Pinpoint the cell where the given text exists, returning its [x, y] midpoint coordinate. 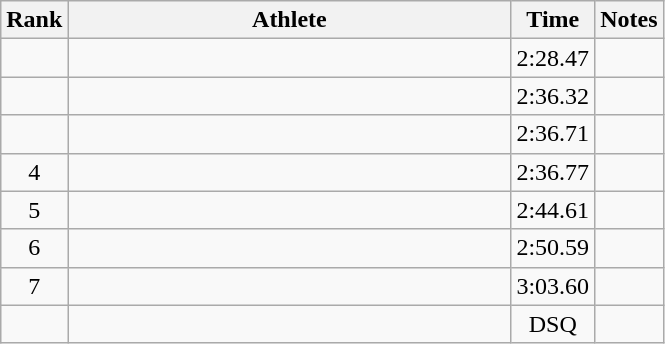
2:36.32 [553, 96]
3:03.60 [553, 286]
6 [34, 248]
2:36.71 [553, 134]
5 [34, 210]
2:44.61 [553, 210]
2:36.77 [553, 172]
7 [34, 286]
Notes [629, 20]
Athlete [290, 20]
2:50.59 [553, 248]
DSQ [553, 324]
2:28.47 [553, 58]
4 [34, 172]
Rank [34, 20]
Time [553, 20]
